From the cell containing the given text, extract its center point as [x, y] coordinate. 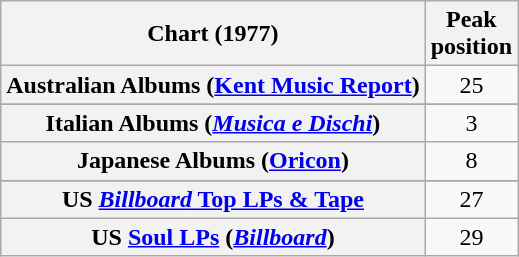
25 [471, 85]
US Soul LPs (Billboard) [213, 237]
Australian Albums (Kent Music Report) [213, 85]
3 [471, 123]
Japanese Albums (Oricon) [213, 161]
29 [471, 237]
Italian Albums (Musica e Dischi) [213, 123]
Peakposition [471, 34]
27 [471, 199]
US Billboard Top LPs & Tape [213, 199]
8 [471, 161]
Chart (1977) [213, 34]
